Search for the cell housing the specified text and yield its [x, y] center coordinate. 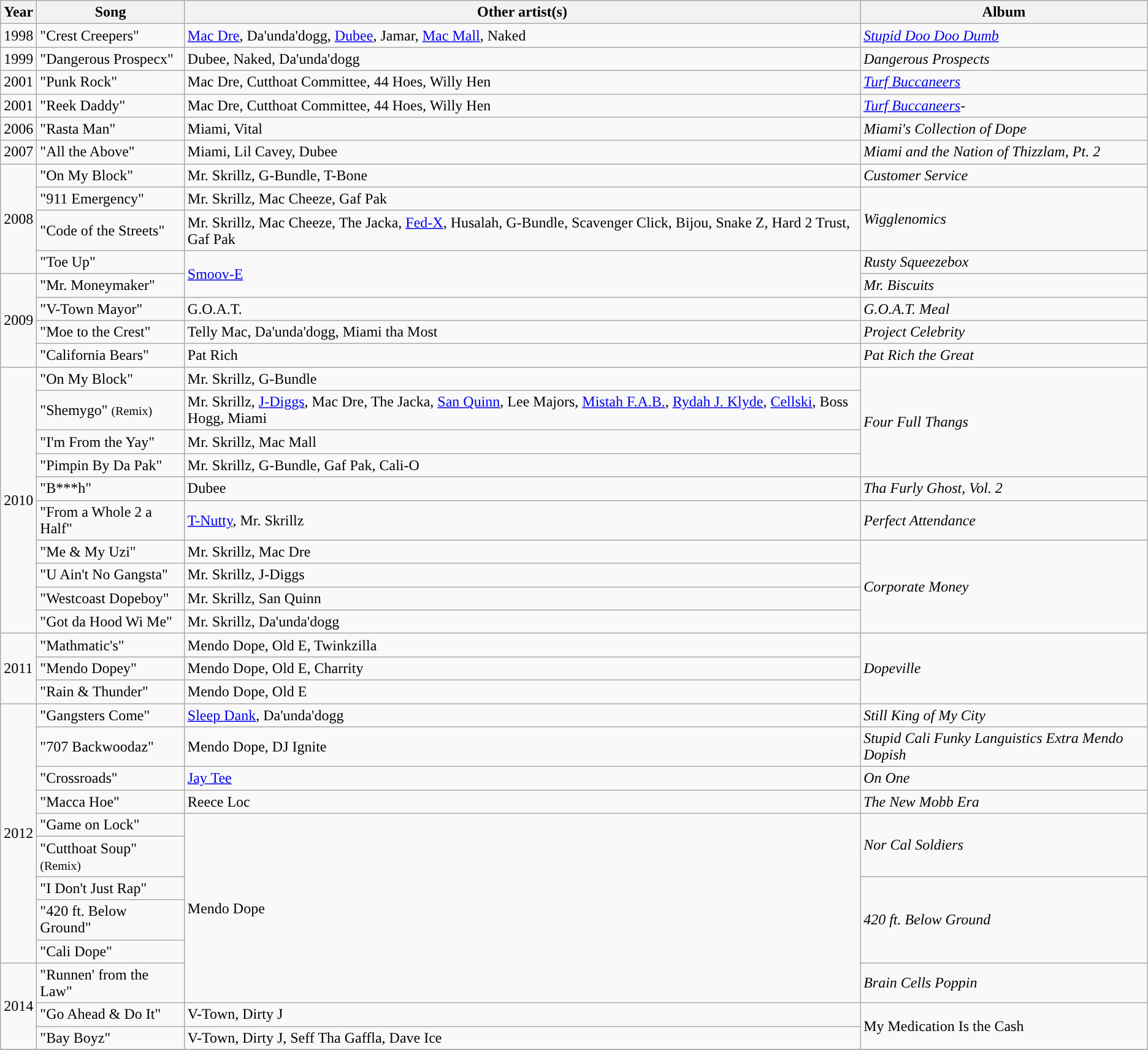
Mr. Skrillz, Mac Dre [522, 552]
Miami, Vital [522, 129]
Stupid Doo Doo Dumb [1005, 36]
"Macca Hoe" [110, 802]
Tha Furly Ghost, Vol. 2 [1005, 489]
"Code of the Streets" [110, 230]
Brain Cells Poppin [1005, 983]
"Westcoast Dopeboy" [110, 598]
Sleep Dank, Da'unda'dogg [522, 715]
Mendo Dope, Old E, Twinkzilla [522, 645]
Customer Service [1005, 175]
"Runnen' from the Law" [110, 983]
420 ft. Below Ground [1005, 919]
Perfect Attendance [1005, 520]
Turf Buccaneers- [1005, 105]
2007 [18, 152]
Project Celebrity [1005, 332]
Mendo Dope, Old E, Charrity [522, 668]
Mendo Dope [522, 908]
2009 [18, 320]
"Moe to the Crest" [110, 332]
"U Ain't No Gangsta" [110, 575]
"Reek Daddy" [110, 105]
"Rain & Thunder" [110, 691]
2012 [18, 834]
"Mr. Moneymaker" [110, 285]
1998 [18, 36]
V-Town, Dirty J, Seff Tha Gaffla, Dave Ice [522, 1038]
Corporate Money [1005, 587]
Reece Loc [522, 802]
V-Town, Dirty J [522, 1014]
Mr. Skrillz, Mac Cheeze, Gaf Pak [522, 199]
2008 [18, 218]
Mr. Skrillz, J-Diggs [522, 575]
"Got da Hood Wi Me" [110, 622]
"Mathmatic's" [110, 645]
Mr. Skrillz, G-Bundle, Gaf Pak, Cali-O [522, 465]
Smoov-E [522, 273]
My Medication Is the Cash [1005, 1026]
"Bay Boyz" [110, 1038]
Four Full Thangs [1005, 422]
"V-Town Mayor" [110, 308]
"Crest Creepers" [110, 36]
"B***h" [110, 489]
Dopeville [1005, 668]
Mendo Dope, Old E [522, 691]
"420 ft. Below Ground" [110, 919]
"707 Backwoodaz" [110, 747]
2006 [18, 129]
Mr. Skrillz, Mac Cheeze, The Jacka, Fed-X, Husalah, G-Bundle, Scavenger Click, Bijou, Snake Z, Hard 2 Trust, Gaf Pak [522, 230]
On One [1005, 778]
"I Don't Just Rap" [110, 888]
T-Nutty, Mr. Skrillz [522, 520]
Mr. Skrillz, G-Bundle, T-Bone [522, 175]
"Crossroads" [110, 778]
Turf Buccaneers [1005, 82]
"Gangsters Come" [110, 715]
2010 [18, 500]
"Cali Dope" [110, 951]
"Pimpin By Da Pak" [110, 465]
"911 Emergency" [110, 199]
Mr. Biscuits [1005, 285]
Year [18, 12]
Telly Mac, Da'unda'dogg, Miami tha Most [522, 332]
Album [1005, 12]
"Mendo Dopey" [110, 668]
The New Mobb Era [1005, 802]
"California Bears" [110, 356]
"Me & My Uzi" [110, 552]
"Rasta Man" [110, 129]
Mr. Skrillz, J-Diggs, Mac Dre, The Jacka, San Quinn, Lee Majors, Mistah F.A.B., Rydah J. Klyde, Cellski, Boss Hogg, Miami [522, 411]
Miami's Collection of Dope [1005, 129]
"From a Whole 2 a Half" [110, 520]
Mr. Skrillz, San Quinn [522, 598]
Dubee [522, 489]
Other artist(s) [522, 12]
Mr. Skrillz, G-Bundle [522, 379]
"Dangerous Prospecx" [110, 59]
Still King of My City [1005, 715]
Miami and the Nation of Thizzlam, Pt. 2 [1005, 152]
G.O.A.T. [522, 308]
"I'm From the Yay" [110, 442]
"All the Above" [110, 152]
Miami, Lil Cavey, Dubee [522, 152]
Nor Cal Soldiers [1005, 845]
2011 [18, 668]
Song [110, 12]
Mendo Dope, DJ Ignite [522, 747]
Mr. Skrillz, Mac Mall [522, 442]
Rusty Squeezebox [1005, 262]
Stupid Cali Funky Languistics Extra Mendo Dopish [1005, 747]
"Cutthoat Soup" (Remix) [110, 857]
"Punk Rock" [110, 82]
1999 [18, 59]
Dubee, Naked, Da'unda'dogg [522, 59]
Wigglenomics [1005, 218]
"Go Ahead & Do It" [110, 1014]
Jay Tee [522, 778]
"Game on Lock" [110, 825]
G.O.A.T. Meal [1005, 308]
2014 [18, 1006]
Pat Rich [522, 356]
Mr. Skrillz, Da'unda'dogg [522, 622]
Mac Dre, Da'unda'dogg, Dubee, Jamar, Mac Mall, Naked [522, 36]
Pat Rich the Great [1005, 356]
Dangerous Prospects [1005, 59]
"Shemygo" (Remix) [110, 411]
"Toe Up" [110, 262]
